Find where the given text appears and provide that cell's center as [X, Y] coordinate. 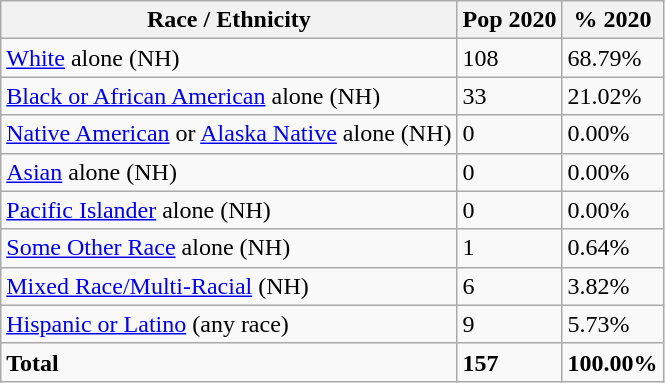
White alone (NH) [229, 58]
Hispanic or Latino (any race) [229, 324]
Black or African American alone (NH) [229, 96]
Pacific Islander alone (NH) [229, 210]
Some Other Race alone (NH) [229, 248]
1 [510, 248]
33 [510, 96]
Pop 2020 [510, 20]
% 2020 [612, 20]
Native American or Alaska Native alone (NH) [229, 134]
21.02% [612, 96]
68.79% [612, 58]
Mixed Race/Multi-Racial (NH) [229, 286]
100.00% [612, 362]
3.82% [612, 286]
0.64% [612, 248]
157 [510, 362]
9 [510, 324]
5.73% [612, 324]
Race / Ethnicity [229, 20]
6 [510, 286]
Total [229, 362]
108 [510, 58]
Asian alone (NH) [229, 172]
